Pinpoint the cell where the given text exists, returning its (x, y) midpoint coordinate. 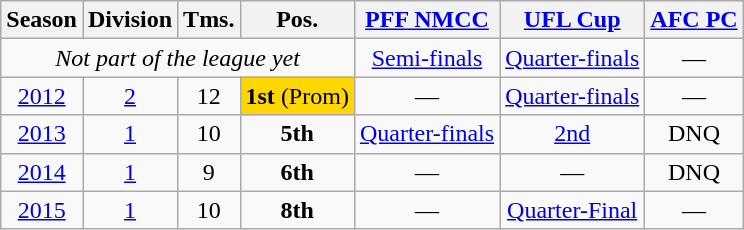
8th (297, 210)
2012 (42, 96)
Season (42, 20)
1st (Prom) (297, 96)
5th (297, 134)
Not part of the league yet (178, 58)
AFC PC (694, 20)
UFL Cup (572, 20)
Quarter-Final (572, 210)
2014 (42, 172)
PFF NMCC (426, 20)
2015 (42, 210)
Tms. (209, 20)
6th (297, 172)
12 (209, 96)
Semi-finals (426, 58)
2013 (42, 134)
2 (130, 96)
Pos. (297, 20)
2nd (572, 134)
9 (209, 172)
Division (130, 20)
